Output the (x, y) coordinate of the center of the cell containing the given text.  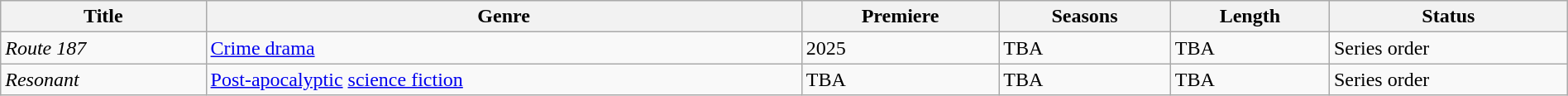
Resonant (103, 79)
Title (103, 17)
2025 (900, 48)
Seasons (1085, 17)
Length (1250, 17)
Route 187 (103, 48)
Crime drama (504, 48)
Status (1448, 17)
Post-apocalyptic science fiction (504, 79)
Genre (504, 17)
Premiere (900, 17)
